From the cell containing the given text, extract its center point as (x, y) coordinate. 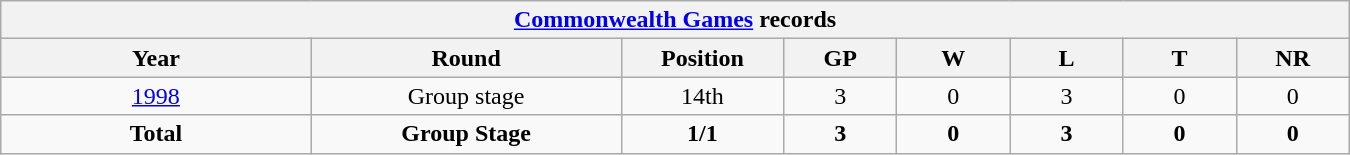
W (954, 58)
Commonwealth Games records (675, 20)
Group stage (466, 96)
NR (1292, 58)
14th (702, 96)
Round (466, 58)
L (1066, 58)
Total (156, 134)
Position (702, 58)
1/1 (702, 134)
Year (156, 58)
T (1180, 58)
Group Stage (466, 134)
1998 (156, 96)
GP (840, 58)
